Search for the cell housing the specified text and yield its (x, y) center coordinate. 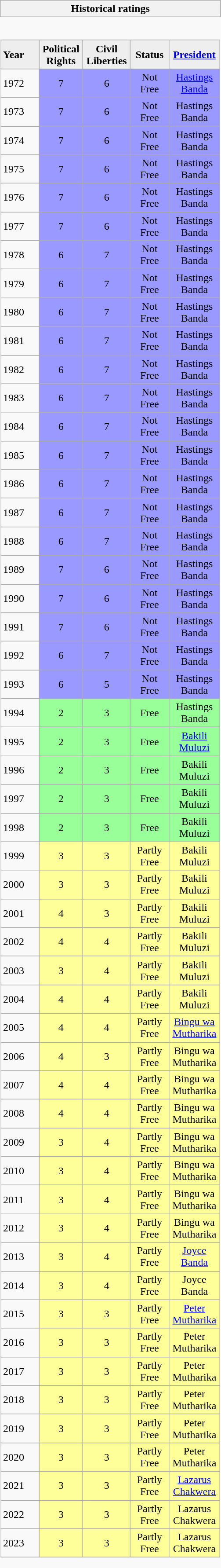
2022 (20, 1514)
1975 (20, 169)
2023 (20, 1543)
2014 (20, 1286)
Year (20, 55)
5 (107, 685)
2000 (20, 884)
1999 (20, 856)
1982 (20, 370)
1974 (20, 140)
1973 (20, 112)
2002 (20, 942)
1986 (20, 484)
President (194, 55)
2013 (20, 1257)
1991 (20, 627)
1995 (20, 742)
2007 (20, 1085)
1996 (20, 770)
Political Rights (61, 55)
1989 (20, 569)
2021 (20, 1485)
2005 (20, 1028)
1997 (20, 799)
1984 (20, 427)
1993 (20, 685)
2006 (20, 1056)
1994 (20, 713)
Historical ratings (111, 9)
2017 (20, 1371)
1978 (20, 255)
2020 (20, 1457)
2004 (20, 999)
2016 (20, 1343)
Status (149, 55)
1990 (20, 598)
1977 (20, 226)
1985 (20, 455)
1988 (20, 541)
1979 (20, 283)
1987 (20, 512)
2010 (20, 1171)
1981 (20, 341)
Civil Liberties (107, 55)
2009 (20, 1142)
1980 (20, 312)
2015 (20, 1314)
2008 (20, 1114)
2011 (20, 1199)
1992 (20, 656)
1983 (20, 398)
2012 (20, 1228)
2001 (20, 913)
2018 (20, 1400)
1972 (20, 83)
2019 (20, 1428)
1998 (20, 827)
2003 (20, 971)
1976 (20, 198)
